Detect which cell encompasses the target text, then output its (X, Y) center coordinate. 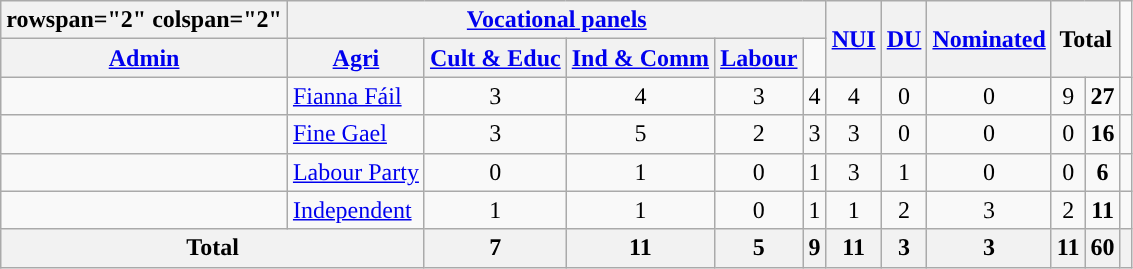
Nominated (989, 39)
Fine Gael (356, 134)
rowspan="2" colspan="2" (144, 20)
Ind & Comm (640, 58)
DU (904, 39)
60 (1102, 248)
Vocational panels (556, 20)
Independent (356, 210)
Labour (759, 58)
7 (495, 248)
Cult & Educ (495, 58)
NUI (854, 39)
27 (1102, 96)
Fianna Fáil (356, 96)
Labour Party (356, 172)
Agri (356, 58)
16 (1102, 134)
Admin (144, 58)
6 (1102, 172)
